Determine the (X, Y) coordinate at the center of the cell enclosing the given text.  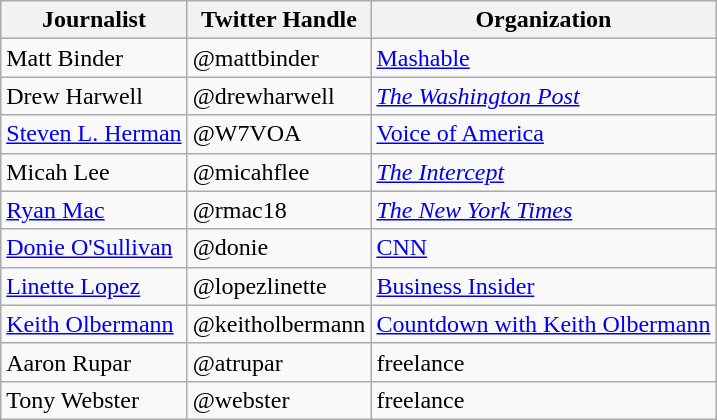
The New York Times (544, 210)
Tony Webster (94, 400)
Linette Lopez (94, 286)
Organization (544, 20)
The Washington Post (544, 96)
Keith Olbermann (94, 324)
Steven L. Herman (94, 134)
@keitholbermann (279, 324)
@W7VOA (279, 134)
@webster (279, 400)
@donie (279, 248)
Ryan Mac (94, 210)
@mattbinder (279, 58)
@micahflee (279, 172)
@drewharwell (279, 96)
Drew Harwell (94, 96)
@atrupar (279, 362)
Mashable (544, 58)
Matt Binder (94, 58)
Aaron Rupar (94, 362)
Micah Lee (94, 172)
Twitter Handle (279, 20)
Donie O'Sullivan (94, 248)
@lopezlinette (279, 286)
The Intercept (544, 172)
Countdown with Keith Olbermann (544, 324)
@rmac18 (279, 210)
Journalist (94, 20)
Business Insider (544, 286)
CNN (544, 248)
Voice of America (544, 134)
